Provide the (x, y) coordinate of the cell's center where the given text is located.  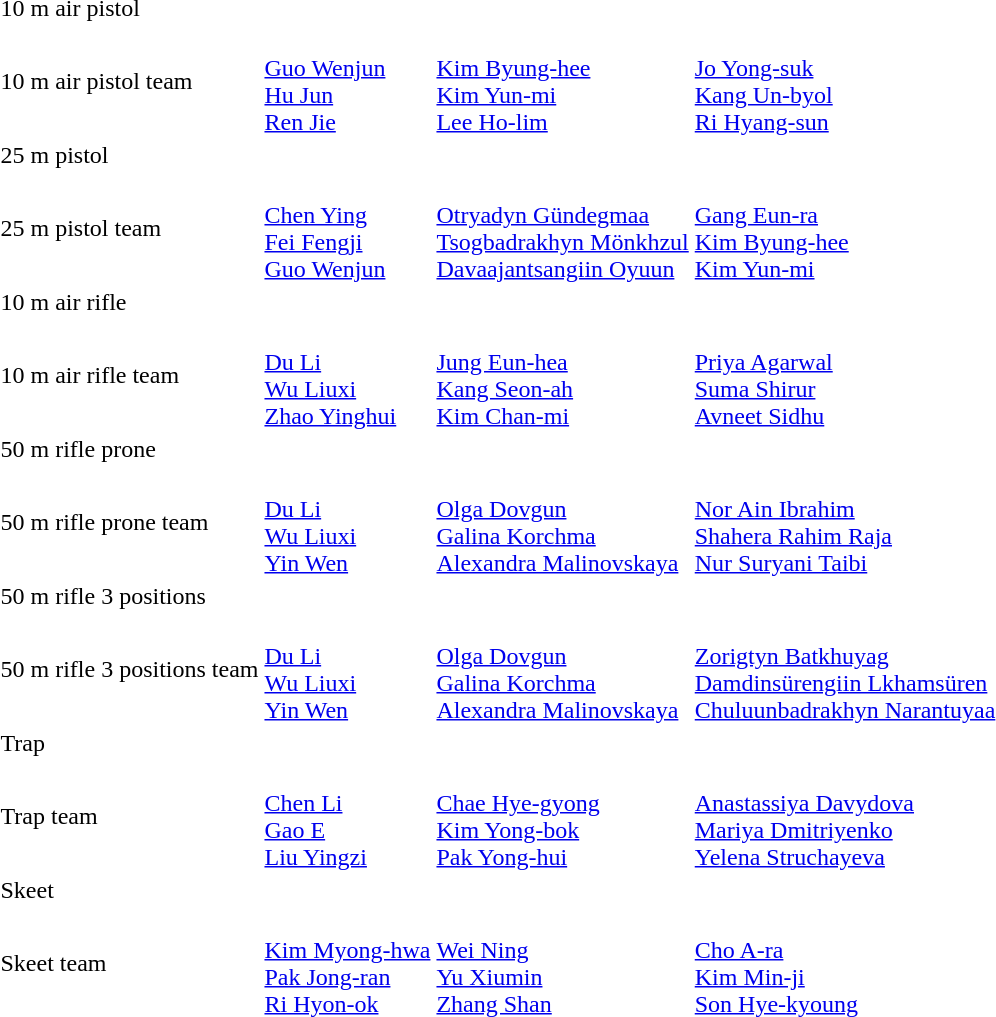
Chae Hye-gyongKim Yong-bokPak Yong-hui (562, 816)
Otryadyn GündegmaaTsogbadrakhyn MönkhzulDavaajantsangiin Oyuun (562, 228)
Du LiWu LiuxiZhao Yinghui (348, 376)
Chen YingFei FengjiGuo Wenjun (348, 228)
Guo WenjunHu JunRen Jie (348, 82)
Kim Byung-heeKim Yun-miLee Ho-lim (562, 82)
Chen LiGao ELiu Yingzi (348, 816)
Jung Eun-heaKang Seon-ahKim Chan-mi (562, 376)
